Output the (x, y) coordinate of the center of the cell containing the given text.  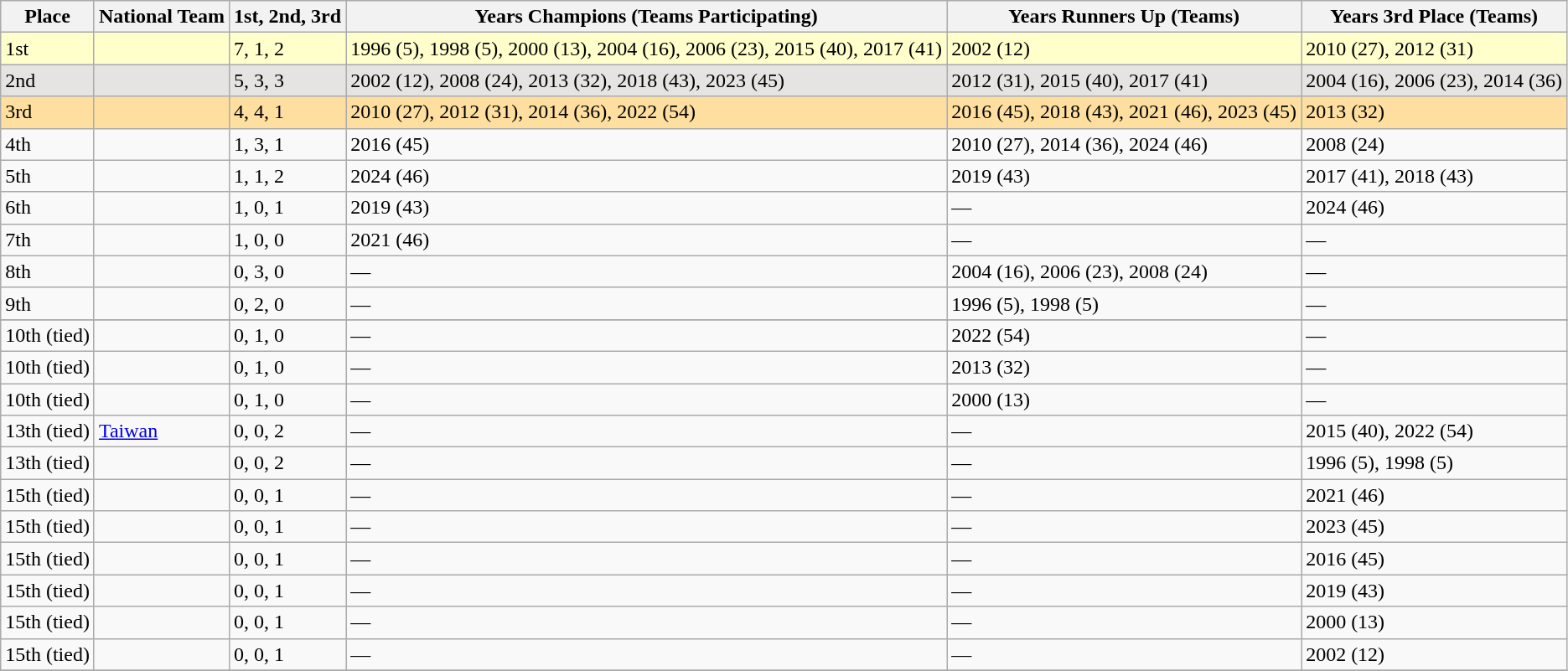
3rd (48, 112)
2010 (27), 2012 (31), 2014 (36), 2022 (54) (647, 112)
5th (48, 176)
1, 3, 1 (288, 144)
4th (48, 144)
9th (48, 303)
0, 3, 0 (288, 271)
8th (48, 271)
2022 (54) (1125, 335)
Taiwan (161, 431)
2015 (40), 2022 (54) (1435, 431)
1996 (5), 1998 (5), 2000 (13), 2004 (16), 2006 (23), 2015 (40), 2017 (41) (647, 49)
1, 0, 0 (288, 240)
Place (48, 17)
2002 (12), 2008 (24), 2013 (32), 2018 (43), 2023 (45) (647, 80)
2023 (45) (1435, 527)
2010 (27), 2012 (31) (1435, 49)
2016 (45), 2018 (43), 2021 (46), 2023 (45) (1125, 112)
1, 1, 2 (288, 176)
6th (48, 208)
2004 (16), 2006 (23), 2008 (24) (1125, 271)
7, 1, 2 (288, 49)
2008 (24) (1435, 144)
Years 3rd Place (Teams) (1435, 17)
0, 2, 0 (288, 303)
2010 (27), 2014 (36), 2024 (46) (1125, 144)
5, 3, 3 (288, 80)
Years Champions (Teams Participating) (647, 17)
4, 4, 1 (288, 112)
2nd (48, 80)
7th (48, 240)
2004 (16), 2006 (23), 2014 (36) (1435, 80)
Years Runners Up (Teams) (1125, 17)
2012 (31), 2015 (40), 2017 (41) (1125, 80)
1, 0, 1 (288, 208)
2017 (41), 2018 (43) (1435, 176)
1st, 2nd, 3rd (288, 17)
National Team (161, 17)
1st (48, 49)
